Search for the cell housing the specified text and yield its (x, y) center coordinate. 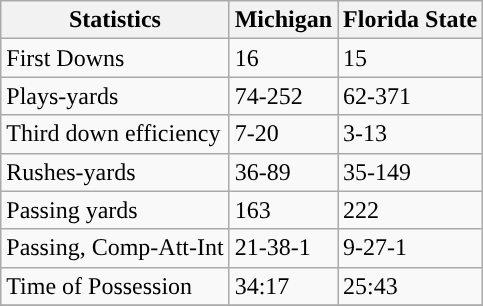
Statistics (115, 20)
34:17 (283, 286)
9-27-1 (410, 248)
25:43 (410, 286)
16 (283, 58)
Third down efficiency (115, 134)
Michigan (283, 20)
163 (283, 210)
74-252 (283, 96)
35-149 (410, 172)
21-38-1 (283, 248)
7-20 (283, 134)
Passing yards (115, 210)
Time of Possession (115, 286)
62-371 (410, 96)
15 (410, 58)
36-89 (283, 172)
Rushes-yards (115, 172)
Florida State (410, 20)
First Downs (115, 58)
Passing, Comp-Att-Int (115, 248)
3-13 (410, 134)
Plays-yards (115, 96)
222 (410, 210)
